Output the [x, y] coordinate of the center of the cell containing the given text.  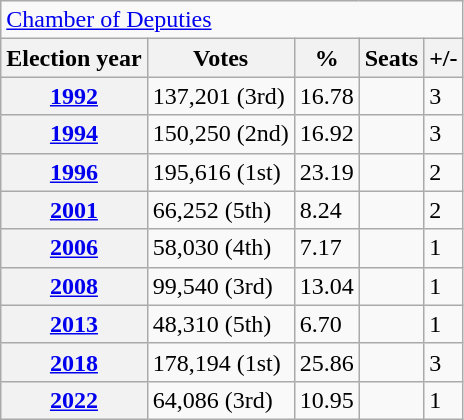
25.86 [326, 362]
% [326, 58]
+/- [444, 58]
178,194 (1st) [220, 362]
1994 [74, 134]
48,310 (5th) [220, 324]
Chamber of Deputies [232, 20]
10.95 [326, 400]
16.92 [326, 134]
Election year [74, 58]
137,201 (3rd) [220, 96]
2008 [74, 286]
2001 [74, 210]
66,252 (5th) [220, 210]
6.70 [326, 324]
Seats [391, 58]
7.17 [326, 248]
150,250 (2nd) [220, 134]
2013 [74, 324]
58,030 (4th) [220, 248]
1996 [74, 172]
2006 [74, 248]
23.19 [326, 172]
13.04 [326, 286]
8.24 [326, 210]
2018 [74, 362]
99,540 (3rd) [220, 286]
195,616 (1st) [220, 172]
Votes [220, 58]
1992 [74, 96]
64,086 (3rd) [220, 400]
16.78 [326, 96]
2022 [74, 400]
